Return [X, Y] of the center of cell containing provided text 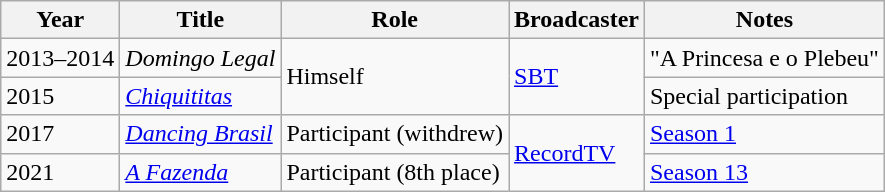
2015 [60, 96]
SBT [577, 77]
Participant (8th place) [395, 172]
Himself [395, 77]
Title [200, 20]
RecordTV [577, 153]
2013–2014 [60, 58]
2017 [60, 134]
Notes [764, 20]
"A Princesa e o Plebeu" [764, 58]
Season 13 [764, 172]
Year [60, 20]
Domingo Legal [200, 58]
Special participation [764, 96]
Role [395, 20]
Broadcaster [577, 20]
2021 [60, 172]
Chiquititas [200, 96]
Season 1 [764, 134]
Participant (withdrew) [395, 134]
A Fazenda [200, 172]
Dancing Brasil [200, 134]
